Determine the [X, Y] coordinate at the center of the cell enclosing the given text.  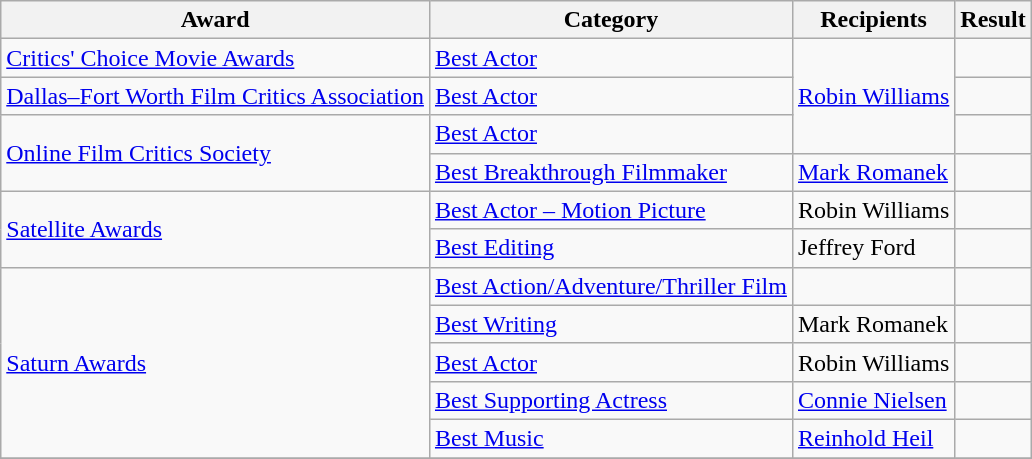
Saturn Awards [216, 362]
Best Actor – Motion Picture [610, 210]
Category [610, 20]
Connie Nielsen [873, 400]
Dallas–Fort Worth Film Critics Association [216, 96]
Reinhold Heil [873, 438]
Best Writing [610, 324]
Jeffrey Ford [873, 248]
Satellite Awards [216, 229]
Best Action/Adventure/Thriller Film [610, 286]
Best Editing [610, 248]
Result [993, 20]
Critics' Choice Movie Awards [216, 58]
Online Film Critics Society [216, 153]
Best Supporting Actress [610, 400]
Best Breakthrough Filmmaker [610, 172]
Recipients [873, 20]
Best Music [610, 438]
Award [216, 20]
